Detect which cell encompasses the target text, then output its [x, y] center coordinate. 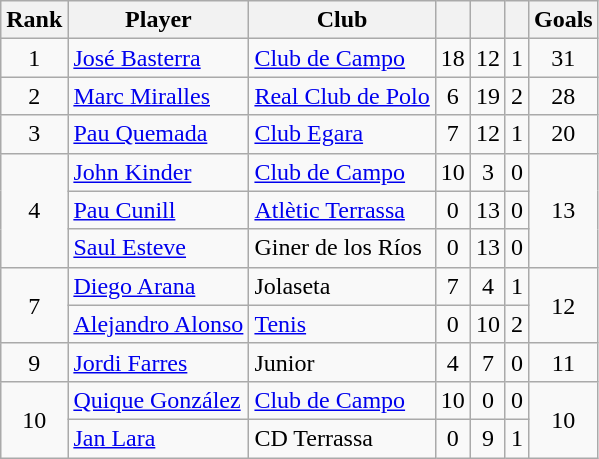
José Basterra [158, 58]
11 [563, 362]
Junior [342, 362]
Goals [563, 20]
Tenis [342, 324]
John Kinder [158, 172]
Club [342, 20]
20 [563, 134]
Alejandro Alonso [158, 324]
Saul Esteve [158, 248]
Jordi Farres [158, 362]
31 [563, 58]
Quique González [158, 400]
19 [488, 96]
Player [158, 20]
Real Club de Polo [342, 96]
28 [563, 96]
Club Egara [342, 134]
Jan Lara [158, 438]
Atlètic Terrassa [342, 210]
Diego Arana [158, 286]
Giner de los Ríos [342, 248]
Jolaseta [342, 286]
Marc Miralles [158, 96]
Rank [34, 20]
CD Terrassa [342, 438]
Pau Quemada [158, 134]
Pau Cunill [158, 210]
6 [452, 96]
18 [452, 58]
